Capture the cell that displays the provided text and extract its (x, y) central coordinate. 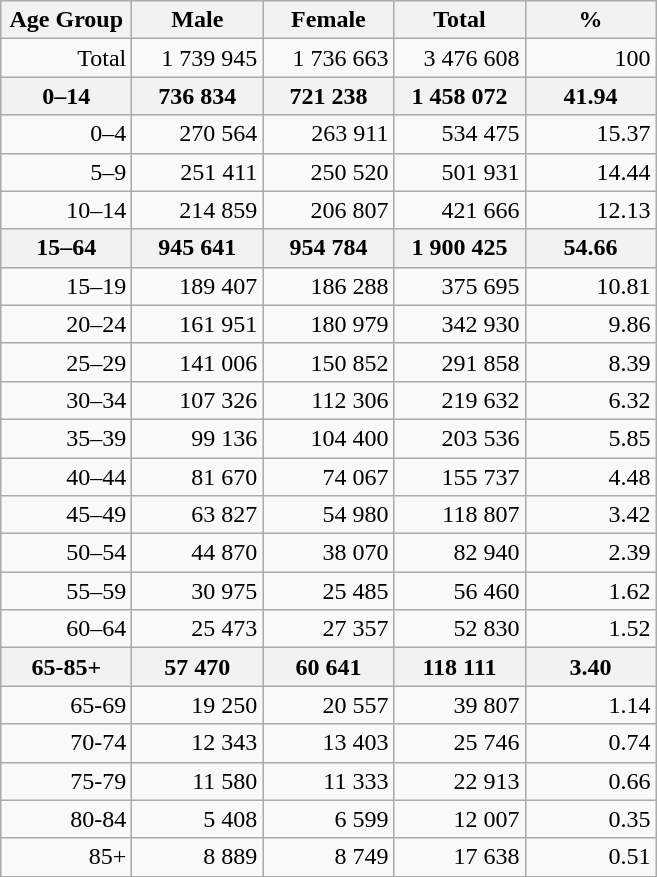
4.48 (590, 477)
60 641 (328, 667)
63 827 (198, 515)
12.13 (590, 210)
80-84 (66, 819)
945 641 (198, 248)
15.37 (590, 134)
38 070 (328, 553)
118 111 (460, 667)
19 250 (198, 705)
52 830 (460, 629)
3 476 608 (460, 58)
81 670 (198, 477)
186 288 (328, 286)
56 460 (460, 591)
0.51 (590, 857)
27 357 (328, 629)
180 979 (328, 324)
Male (198, 20)
1 739 945 (198, 58)
250 520 (328, 172)
270 564 (198, 134)
70-74 (66, 743)
8.39 (590, 362)
150 852 (328, 362)
219 632 (460, 400)
206 807 (328, 210)
55–59 (66, 591)
501 931 (460, 172)
1 458 072 (460, 96)
214 859 (198, 210)
0.35 (590, 819)
0–14 (66, 96)
721 238 (328, 96)
1 736 663 (328, 58)
41.94 (590, 96)
421 666 (460, 210)
13 403 (328, 743)
1 900 425 (460, 248)
118 807 (460, 515)
25 485 (328, 591)
10.81 (590, 286)
9.86 (590, 324)
6 599 (328, 819)
20–24 (66, 324)
11 333 (328, 781)
25–29 (66, 362)
107 326 (198, 400)
54 980 (328, 515)
44 870 (198, 553)
65-85+ (66, 667)
534 475 (460, 134)
3.40 (590, 667)
2.39 (590, 553)
40–44 (66, 477)
736 834 (198, 96)
25 473 (198, 629)
141 006 (198, 362)
11 580 (198, 781)
3.42 (590, 515)
375 695 (460, 286)
342 930 (460, 324)
99 136 (198, 438)
12 007 (460, 819)
74 067 (328, 477)
35–39 (66, 438)
30–34 (66, 400)
10–14 (66, 210)
1.14 (590, 705)
% (590, 20)
17 638 (460, 857)
39 807 (460, 705)
104 400 (328, 438)
263 911 (328, 134)
1.52 (590, 629)
Age Group (66, 20)
5 408 (198, 819)
45–49 (66, 515)
1.62 (590, 591)
22 913 (460, 781)
57 470 (198, 667)
100 (590, 58)
203 536 (460, 438)
5–9 (66, 172)
6.32 (590, 400)
161 951 (198, 324)
60–64 (66, 629)
189 407 (198, 286)
54.66 (590, 248)
25 746 (460, 743)
5.85 (590, 438)
75-79 (66, 781)
30 975 (198, 591)
8 749 (328, 857)
251 411 (198, 172)
65-69 (66, 705)
291 858 (460, 362)
14.44 (590, 172)
50–54 (66, 553)
954 784 (328, 248)
15–19 (66, 286)
0–4 (66, 134)
15–64 (66, 248)
12 343 (198, 743)
8 889 (198, 857)
85+ (66, 857)
20 557 (328, 705)
0.66 (590, 781)
155 737 (460, 477)
112 306 (328, 400)
82 940 (460, 553)
0.74 (590, 743)
Female (328, 20)
